Determine the (x, y) coordinate at the center of the cell enclosing the given text.  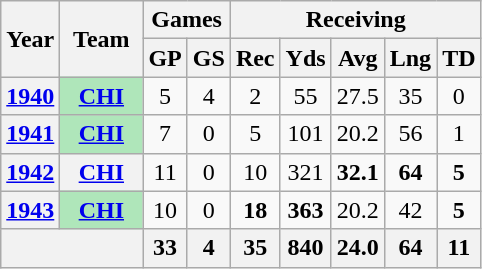
Yds (306, 58)
Receiving (356, 20)
42 (410, 210)
2 (255, 96)
32.1 (358, 172)
321 (306, 172)
GP (165, 58)
101 (306, 134)
TD (459, 58)
1943 (30, 210)
1942 (30, 172)
Rec (255, 58)
7 (165, 134)
363 (306, 210)
Team (102, 39)
Games (186, 20)
1 (459, 134)
27.5 (358, 96)
24.0 (358, 248)
1941 (30, 134)
55 (306, 96)
GS (208, 58)
840 (306, 248)
1940 (30, 96)
Avg (358, 58)
18 (255, 210)
56 (410, 134)
33 (165, 248)
Year (30, 39)
Lng (410, 58)
